Extract the (X, Y) coordinate from the center of the cell holding the provided text.  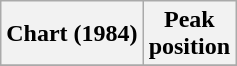
Chart (1984) (72, 34)
Peakposition (189, 34)
